Capture the cell that displays the provided text and extract its [x, y] central coordinate. 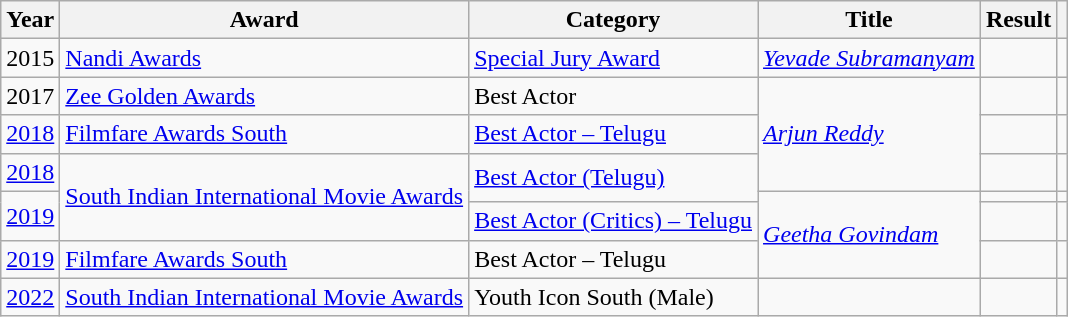
Yevade Subramanyam [870, 58]
Best Actor [614, 96]
Category [614, 20]
Youth Icon South (Male) [614, 297]
Title [870, 20]
Best Actor (Telugu) [614, 178]
Best Actor (Critics) – Telugu [614, 221]
2017 [30, 96]
Arjun Reddy [870, 134]
Award [264, 20]
Result [1018, 20]
Geetha Govindam [870, 234]
2015 [30, 58]
Special Jury Award [614, 58]
Year [30, 20]
2022 [30, 297]
Nandi Awards [264, 58]
Zee Golden Awards [264, 96]
